From the cell containing the given text, extract its center point as [X, Y] coordinate. 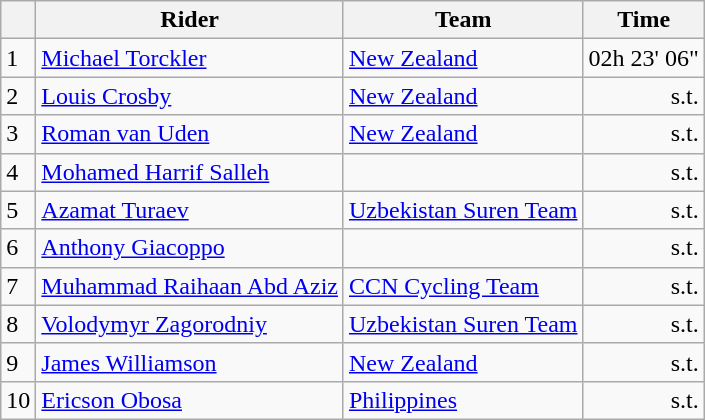
James Williamson [190, 362]
Michael Torckler [190, 58]
Muhammad Raihaan Abd Aziz [190, 286]
7 [18, 286]
Louis Crosby [190, 96]
4 [18, 172]
Volodymyr Zagorodniy [190, 324]
5 [18, 210]
3 [18, 134]
2 [18, 96]
Team [463, 20]
Philippines [463, 400]
CCN Cycling Team [463, 286]
Azamat Turaev [190, 210]
Ericson Obosa [190, 400]
Rider [190, 20]
Time [644, 20]
02h 23' 06" [644, 58]
1 [18, 58]
9 [18, 362]
6 [18, 248]
Mohamed Harrif Salleh [190, 172]
8 [18, 324]
Roman van Uden [190, 134]
Anthony Giacoppo [190, 248]
10 [18, 400]
